Output the [x, y] coordinate of the center of the cell containing the given text.  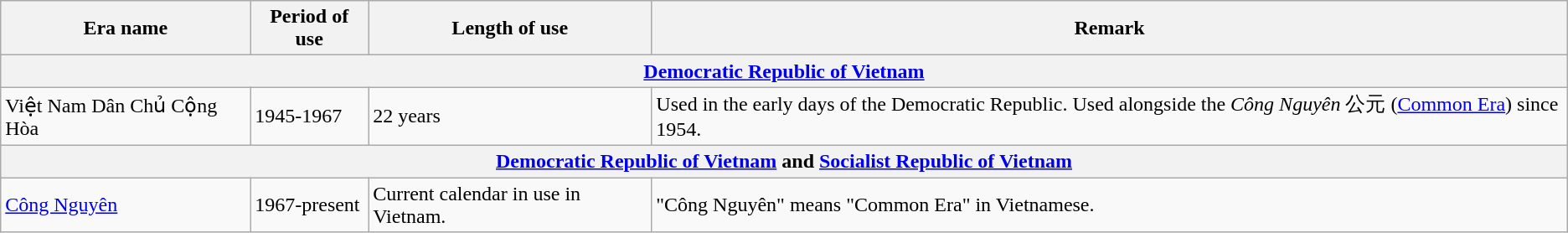
Việt Nam Dân Chủ Cộng Hòa [126, 116]
Period of use [310, 28]
1945-1967 [310, 116]
Current calendar in use in Vietnam. [510, 205]
Democratic Republic of Vietnam and Socialist Republic of Vietnam [784, 161]
Democratic Republic of Vietnam [784, 71]
1967-present [310, 205]
Era name [126, 28]
Công Nguyên [126, 205]
22 years [510, 116]
Length of use [510, 28]
Used in the early days of the Democratic Republic. Used alongside the Công Nguyên 公元 (Common Era) since 1954. [1109, 116]
"Công Nguyên" means "Common Era" in Vietnamese. [1109, 205]
Remark [1109, 28]
